Locate the cell with the specified text and output its [x, y] center coordinate. 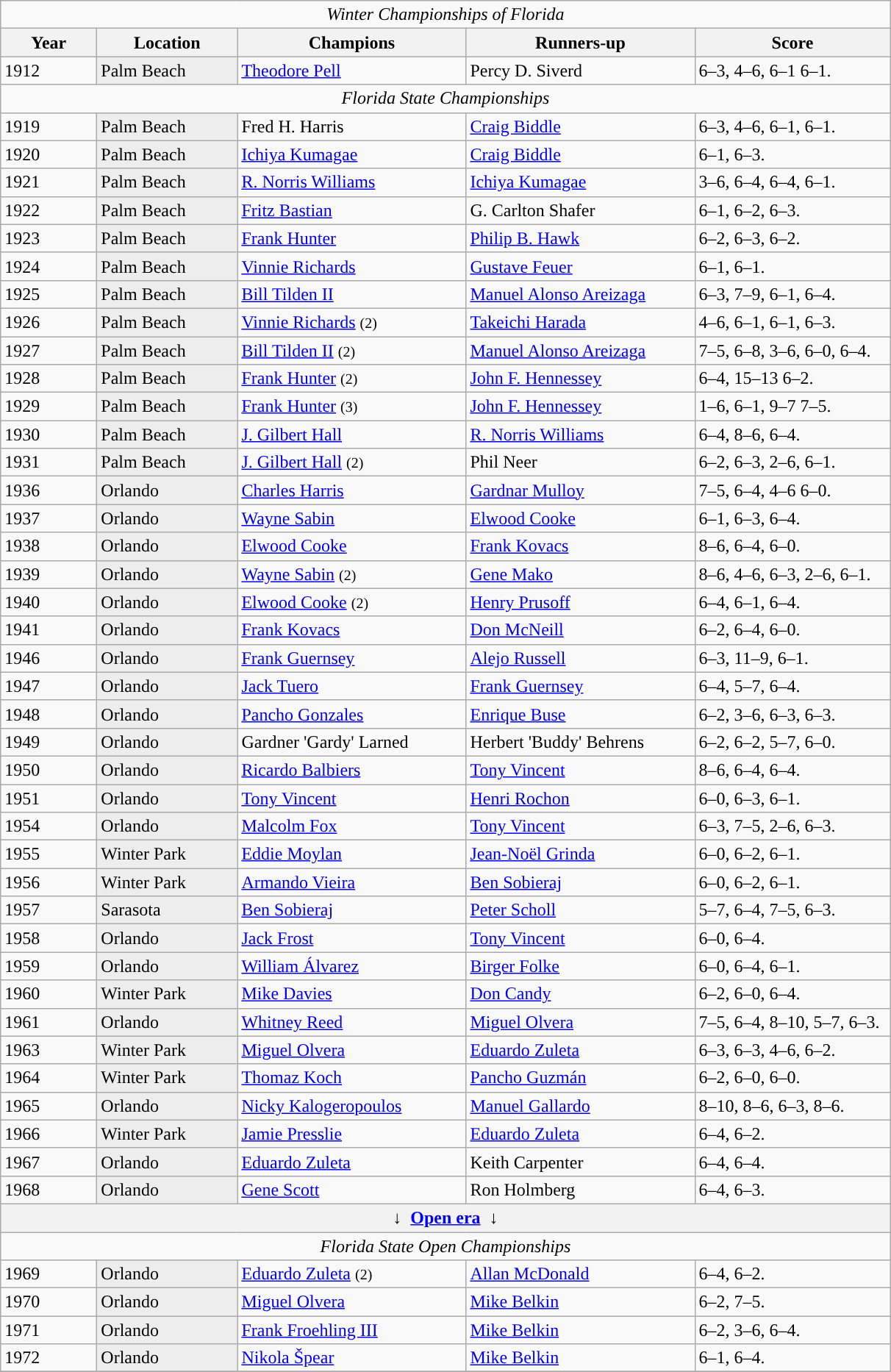
Vinnie Richards (2) [351, 322]
Gardnar Mulloy [581, 490]
G. Carlton Shafer [581, 210]
6–3, 7–9, 6–1, 6–4. [792, 294]
Henri Rochon [581, 798]
Sarasota [168, 910]
1922 [49, 210]
6–2, 6–0, 6–0. [792, 1078]
Fred H. Harris [351, 126]
3–6, 6–4, 6–4, 6–1. [792, 182]
J. Gilbert Hall (2) [351, 462]
8–6, 6–4, 6–4. [792, 770]
7–5, 6–4, 8–10, 5–7, 6–3. [792, 1022]
6–2, 6–3, 2–6, 6–1. [792, 462]
Elwood Cooke (2) [351, 602]
6–2, 6–0, 6–4. [792, 994]
1972 [49, 1358]
Keith Carpenter [581, 1162]
Jack Tuero [351, 686]
1960 [49, 994]
1931 [49, 462]
Eddie Moylan [351, 854]
1939 [49, 574]
6–4, 6–3. [792, 1190]
1971 [49, 1330]
1966 [49, 1134]
1957 [49, 910]
6–4, 8–6, 6–4. [792, 435]
Gustave Feuer [581, 266]
↓ Open era ↓ [445, 1218]
1936 [49, 490]
Score [792, 43]
Ricardo Balbiers [351, 770]
Pancho Guzmán [581, 1078]
6–1, 6–1. [792, 266]
Jean-Noël Grinda [581, 854]
Gardner 'Gardy' Larned [351, 742]
1926 [49, 322]
1954 [49, 826]
Florida State Championships [445, 99]
Fritz Bastian [351, 210]
Jamie Presslie [351, 1134]
Gene Mako [581, 574]
Herbert 'Buddy' Behrens [581, 742]
Nikola Špear [351, 1358]
William Álvarez [351, 966]
6–4, 6–1, 6–4. [792, 602]
Bill Tilden II [351, 294]
6–3, 7–5, 2–6, 6–3. [792, 826]
Peter Scholl [581, 910]
6–3, 4–6, 6–1 6–1. [792, 71]
1923 [49, 238]
1912 [49, 71]
1946 [49, 658]
Takeichi Harada [581, 322]
Location [168, 43]
Frank Hunter [351, 238]
Malcolm Fox [351, 826]
1924 [49, 266]
1959 [49, 966]
6–1, 6–2, 6–3. [792, 210]
Frank Hunter (2) [351, 379]
6–3, 11–9, 6–1. [792, 658]
1965 [49, 1106]
6–3, 6–3, 4–6, 6–2. [792, 1050]
6–4, 6–4. [792, 1162]
Bill Tilden II (2) [351, 351]
6–2, 7–5. [792, 1302]
Wayne Sabin [351, 518]
6–4, 5–7, 6–4. [792, 686]
8–6, 4–6, 6–3, 2–6, 6–1. [792, 574]
1956 [49, 882]
J. Gilbert Hall [351, 435]
6–2, 6–4, 6–0. [792, 630]
6–4, 15–13 6–2. [792, 379]
1941 [49, 630]
Don McNeill [581, 630]
Frank Hunter (3) [351, 407]
Enrique Buse [581, 714]
6–1, 6–3, 6–4. [792, 518]
6–0, 6–3, 6–1. [792, 798]
4–6, 6–1, 6–1, 6–3. [792, 322]
6–0, 6–4. [792, 938]
Champions [351, 43]
Philip B. Hawk [581, 238]
1963 [49, 1050]
6–3, 4–6, 6–1, 6–1. [792, 126]
1949 [49, 742]
Alejo Russell [581, 658]
Theodore Pell [351, 71]
Armando Vieira [351, 882]
Runners-up [581, 43]
1927 [49, 351]
Florida State Open Championships [445, 1246]
5–7, 6–4, 7–5, 6–3. [792, 910]
1967 [49, 1162]
6–1, 6–4. [792, 1358]
Percy D. Siverd [581, 71]
Year [49, 43]
1921 [49, 182]
6–2, 6–2, 5–7, 6–0. [792, 742]
1958 [49, 938]
Charles Harris [351, 490]
Frank Froehling III [351, 1330]
1929 [49, 407]
1–6, 6–1, 9–7 7–5. [792, 407]
Ron Holmberg [581, 1190]
1955 [49, 854]
1961 [49, 1022]
Thomaz Koch [351, 1078]
Allan McDonald [581, 1274]
Winter Championships of Florida [445, 15]
1964 [49, 1078]
8–10, 8–6, 6–3, 8–6. [792, 1106]
6–2, 3–6, 6–3, 6–3. [792, 714]
Vinnie Richards [351, 266]
Pancho Gonzales [351, 714]
Phil Neer [581, 462]
1925 [49, 294]
1940 [49, 602]
Jack Frost [351, 938]
Manuel Gallardo [581, 1106]
Henry Prusoff [581, 602]
1919 [49, 126]
1950 [49, 770]
1969 [49, 1274]
8–6, 6–4, 6–0. [792, 546]
6–2, 3–6, 6–4. [792, 1330]
6–2, 6–3, 6–2. [792, 238]
Gene Scott [351, 1190]
1928 [49, 379]
Mike Davies [351, 994]
1920 [49, 154]
7–5, 6–8, 3–6, 6–0, 6–4. [792, 351]
6–0, 6–4, 6–1. [792, 966]
1948 [49, 714]
7–5, 6–4, 4–6 6–0. [792, 490]
1968 [49, 1190]
Nicky Kalogeropoulos [351, 1106]
1937 [49, 518]
Whitney Reed [351, 1022]
Birger Folke [581, 966]
6–1, 6–3. [792, 154]
1938 [49, 546]
1930 [49, 435]
1951 [49, 798]
1947 [49, 686]
1970 [49, 1302]
Don Candy [581, 994]
Wayne Sabin (2) [351, 574]
Eduardo Zuleta (2) [351, 1274]
